For the text-containing cell, return its midpoint in [x, y] coordinate format. 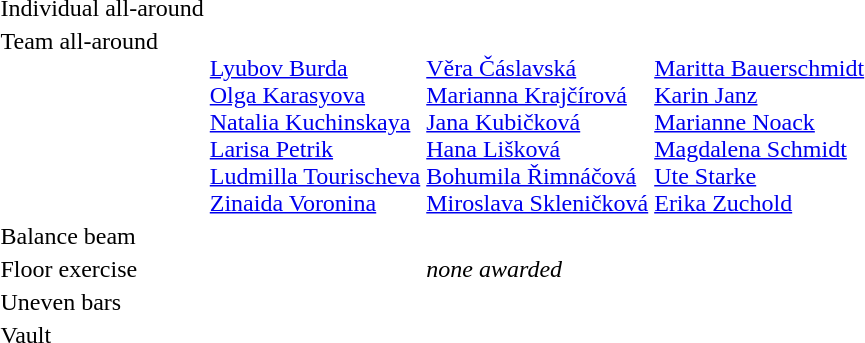
Věra ČáslavskáMarianna KrajčírováJana KubičkováHana LiškováBohumila ŘimnáčováMiroslava Skleničková [538, 122]
none awarded [538, 269]
Lyubov BurdaOlga KarasyovaNatalia KuchinskayaLarisa PetrikLudmilla TourischevaZinaida Voronina [314, 122]
